For the text-containing cell, return its midpoint in (X, Y) coordinate format. 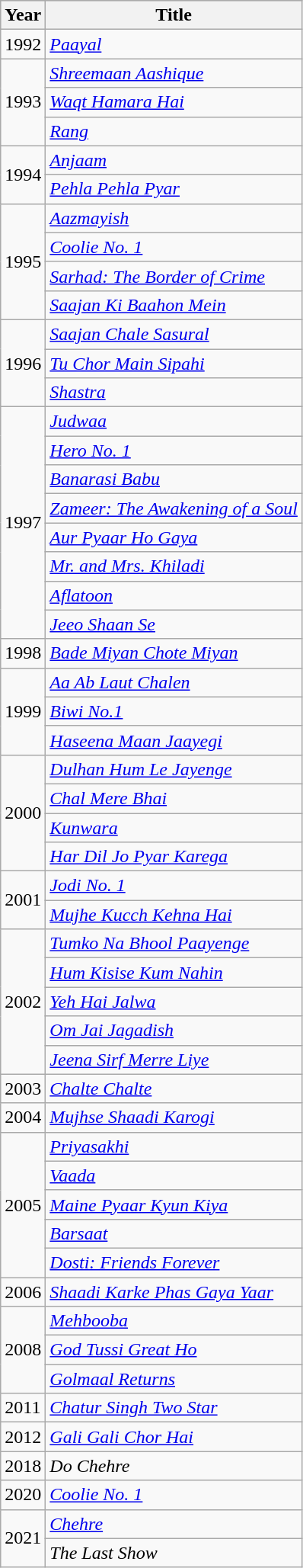
Jodi No. 1 (174, 886)
2002 (23, 1002)
Dulhan Hum Le Jayenge (174, 769)
Paayal (174, 44)
Haseena Maan Jaayegi (174, 740)
1999 (23, 711)
Hero No. 1 (174, 451)
Year (23, 15)
Bade Miyan Chote Miyan (174, 653)
Saajan Chale Sasural (174, 334)
Mehbooba (174, 1321)
2008 (23, 1350)
Jeeo Shaan Se (174, 624)
Mr. and Mrs. Khiladi (174, 566)
Yeh Hai Jalwa (174, 1002)
2006 (23, 1292)
Maine Pyaar Kyun Kiya (174, 1204)
Waqt Hamara Hai (174, 102)
2012 (23, 1437)
Saajan Ki Baahon Mein (174, 305)
Tu Chor Main Sipahi (174, 364)
1996 (23, 363)
2020 (23, 1495)
Chehre (174, 1524)
Do Chehre (174, 1466)
2005 (23, 1204)
Dosti: Friends Forever (174, 1262)
Shaadi Karke Phas Gaya Yaar (174, 1292)
2001 (23, 900)
Om Jai Jagadish (174, 1031)
Biwi No.1 (174, 711)
Jeena Sirf Merre Liye (174, 1060)
God Tussi Great Ho (174, 1350)
2004 (23, 1117)
1993 (23, 102)
2018 (23, 1466)
2003 (23, 1089)
Gali Gali Chor Hai (174, 1437)
Aa Ab Laut Chalen (174, 682)
Aur Pyaar Ho Gaya (174, 537)
Golmaal Returns (174, 1379)
Kunwara (174, 827)
Tumko Na Bhool Paayenge (174, 944)
Zameer: The Awakening of a Soul (174, 508)
Shreemaan Aashique (174, 73)
Anjaam (174, 160)
Banarasi Babu (174, 479)
Judwaa (174, 422)
Aflatoon (174, 595)
1992 (23, 44)
Shastra (174, 393)
2000 (23, 813)
Sarhad: The Border of Crime (174, 276)
2021 (23, 1538)
Vaada (174, 1175)
Har Dil Jo Pyar Karega (174, 857)
Hum Kisise Kum Nahin (174, 973)
Title (174, 15)
Chatur Singh Two Star (174, 1408)
Mujhse Shaadi Karogi (174, 1117)
The Last Show (174, 1553)
1994 (23, 175)
Pehla Pehla Pyar (174, 189)
Chal Mere Bhai (174, 798)
1997 (23, 523)
1998 (23, 653)
Aazmayish (174, 218)
2011 (23, 1408)
1995 (23, 261)
Priyasakhi (174, 1146)
Chalte Chalte (174, 1089)
Barsaat (174, 1233)
Mujhe Kucch Kehna Hai (174, 915)
Rang (174, 131)
